Find where the given text appears and provide that cell's center as (x, y) coordinate. 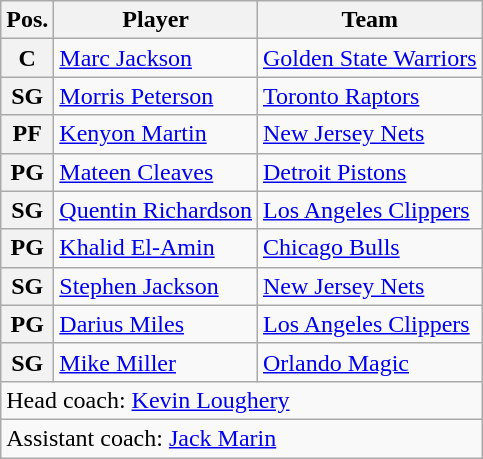
Toronto Raptors (370, 96)
Team (370, 20)
Pos. (28, 20)
PF (28, 134)
Orlando Magic (370, 362)
Darius Miles (156, 324)
Khalid El-Amin (156, 248)
Stephen Jackson (156, 286)
Kenyon Martin (156, 134)
Quentin Richardson (156, 210)
Assistant coach: Jack Marin (242, 438)
Morris Peterson (156, 96)
Mike Miller (156, 362)
Detroit Pistons (370, 172)
Head coach: Kevin Loughery (242, 400)
Golden State Warriors (370, 58)
Player (156, 20)
Mateen Cleaves (156, 172)
C (28, 58)
Chicago Bulls (370, 248)
Marc Jackson (156, 58)
